From the cell containing the given text, extract its center point as [x, y] coordinate. 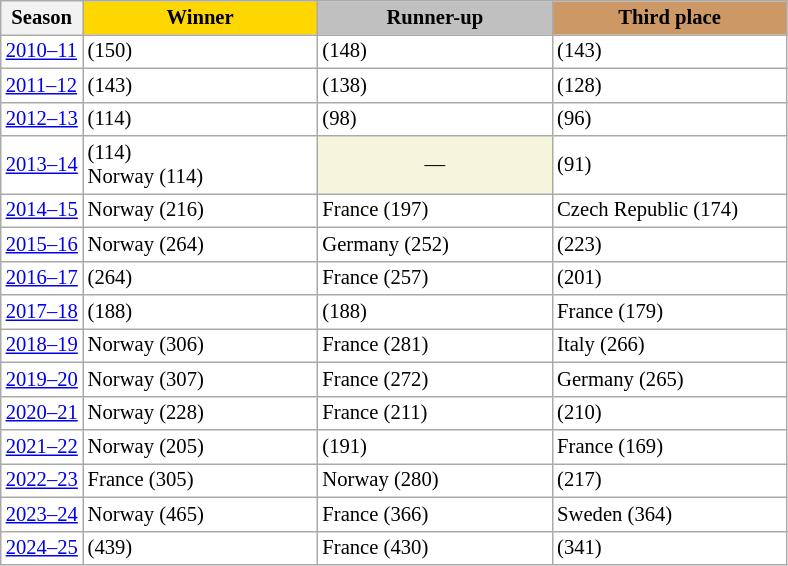
Runner-up [434, 17]
2021–22 [42, 447]
Norway (216) [200, 210]
Season [42, 17]
France (179) [670, 311]
2015–16 [42, 244]
2013–14 [42, 165]
France (281) [434, 345]
(217) [670, 480]
Norway (205) [200, 447]
(191) [434, 447]
Italy (266) [670, 345]
Winner [200, 17]
Norway (306) [200, 345]
(223) [670, 244]
Sweden (364) [670, 514]
Germany (265) [670, 379]
Czech Republic (174) [670, 210]
France (257) [434, 278]
(114) [200, 119]
Third place [670, 17]
(439) [200, 548]
(150) [200, 51]
2014–15 [42, 210]
(128) [670, 85]
— [434, 165]
2010–11 [42, 51]
Germany (252) [434, 244]
France (211) [434, 413]
2023–24 [42, 514]
France (272) [434, 379]
2020–21 [42, 413]
(138) [434, 85]
(98) [434, 119]
(201) [670, 278]
(148) [434, 51]
(341) [670, 548]
2022–23 [42, 480]
2016–17 [42, 278]
France (197) [434, 210]
Norway (307) [200, 379]
France (366) [434, 514]
2017–18 [42, 311]
Norway (264) [200, 244]
France (305) [200, 480]
(96) [670, 119]
(114) Norway (114) [200, 165]
2011–12 [42, 85]
(210) [670, 413]
2019–20 [42, 379]
France (430) [434, 548]
(264) [200, 278]
Norway (465) [200, 514]
Norway (280) [434, 480]
2018–19 [42, 345]
Norway (228) [200, 413]
2012–13 [42, 119]
France (169) [670, 447]
(91) [670, 165]
2024–25 [42, 548]
